For the text-containing cell, return its midpoint in [x, y] coordinate format. 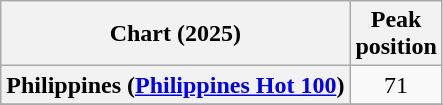
71 [396, 85]
Chart (2025) [176, 34]
Peakposition [396, 34]
Philippines (Philippines Hot 100) [176, 85]
